Find where the given text appears and provide that cell's center as [x, y] coordinate. 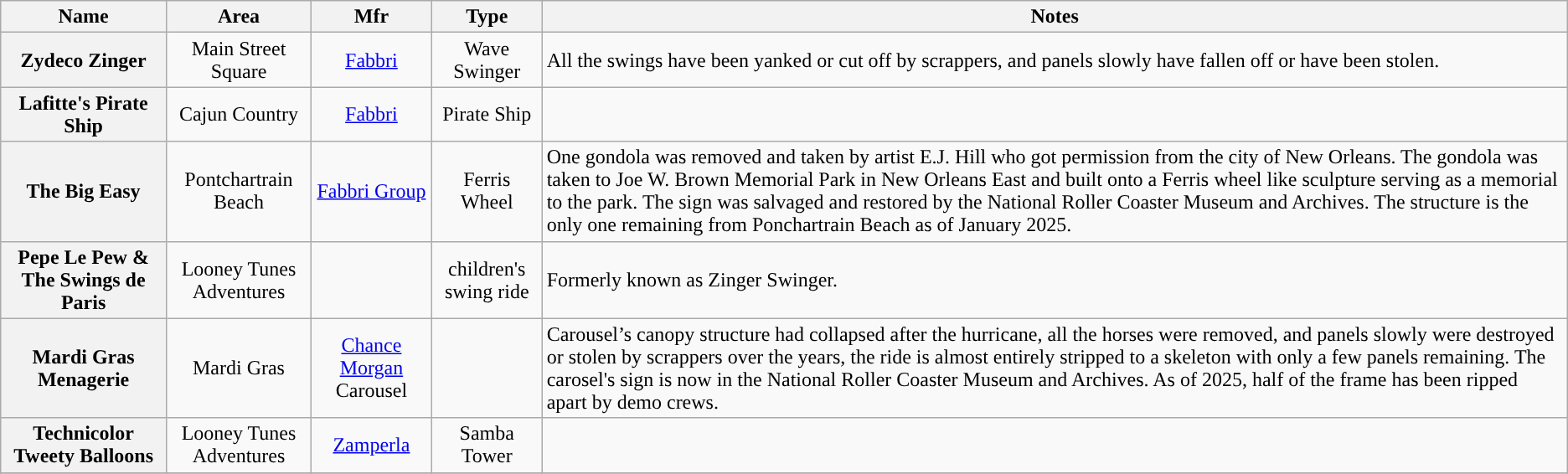
Technicolor Tweety Balloons [84, 446]
The Big Easy [84, 191]
Main Street Square [238, 60]
Samba Tower [487, 446]
Type [487, 17]
Formerly known as Zinger Swinger. [1055, 280]
Ferris Wheel [487, 191]
Zamperla [372, 446]
Mfr [372, 17]
Chance Morgan Carousel [372, 368]
Pepe Le Pew & The Swings de Paris [84, 280]
Name [84, 17]
All the swings have been yanked or cut off by scrappers, and panels slowly have fallen off or have been stolen. [1055, 60]
Cajun Country [238, 114]
Wave Swinger [487, 60]
Area [238, 17]
Fabbri Group [372, 191]
Pontchartrain Beach [238, 191]
Pirate Ship [487, 114]
Notes [1055, 17]
Lafitte's Pirate Ship [84, 114]
Mardi Gras Menagerie [84, 368]
Mardi Gras [238, 368]
Zydeco Zinger [84, 60]
children's swing ride [487, 280]
